Return the [X, Y] coordinate for the center point of the cell that contains the specified text.  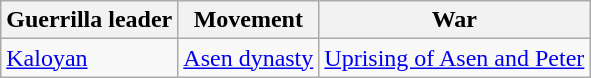
Uprising of Asen and Peter [454, 58]
War [454, 20]
Asen dynasty [248, 58]
Kaloyan [90, 58]
Movement [248, 20]
Guerrilla leader [90, 20]
